Search for the cell housing the specified text and yield its [X, Y] center coordinate. 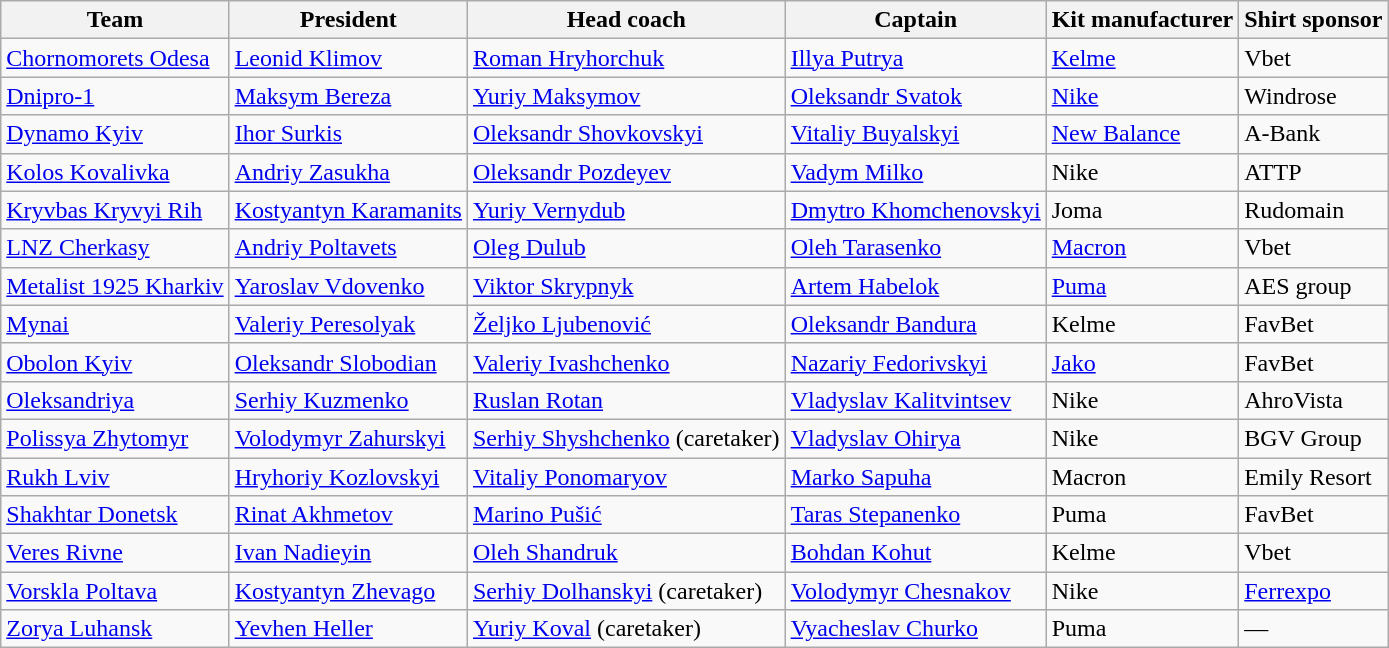
Bohdan Kohut [916, 553]
Joma [1142, 210]
Maksym Bereza [348, 96]
Vyacheslav Churko [916, 629]
Dnipro-1 [115, 96]
New Balance [1142, 134]
Ferrexpo [1314, 591]
Artem Habelok [916, 286]
Yuriy Vernydub [626, 210]
Oleh Shandruk [626, 553]
Metalist 1925 Kharkiv [115, 286]
Polissya Zhytomyr [115, 438]
ATTP [1314, 172]
Zorya Luhansk [115, 629]
Kolos Kovalivka [115, 172]
Kostyantyn Karamanits [348, 210]
Vitaliy Ponomaryov [626, 477]
Andriy Zasukha [348, 172]
Windrose [1314, 96]
Serhiy Kuzmenko [348, 400]
Oleksandr Bandura [916, 324]
Hryhoriy Kozlovskyi [348, 477]
Oleksandr Svatok [916, 96]
Illya Putrya [916, 58]
Yevhen Heller [348, 629]
Jako [1142, 362]
Shakhtar Donetsk [115, 515]
Vitaliy Buyalskyi [916, 134]
Nazariy Fedorivskyi [916, 362]
Captain [916, 20]
Yuriy Maksymov [626, 96]
Oleksandriya [115, 400]
Vorskla Poltava [115, 591]
AhroVista [1314, 400]
Oleg Dulub [626, 248]
Mynai [115, 324]
Ruslan Rotan [626, 400]
Team [115, 20]
Volodymyr Chesnakov [916, 591]
Serhiy Shyshchenko (caretaker) [626, 438]
— [1314, 629]
Vadym Milko [916, 172]
Dmytro Khomchenovskyi [916, 210]
Rinat Akhmetov [348, 515]
Oleksandr Slobodian [348, 362]
Oleh Tarasenko [916, 248]
Kryvbas Kryvyi Rih [115, 210]
Yaroslav Vdovenko [348, 286]
Andriy Poltavets [348, 248]
Ivan Nadieyin [348, 553]
Valeriy Peresolyak [348, 324]
Leonid Klimov [348, 58]
A-Bank [1314, 134]
Marino Pušić [626, 515]
Shirt sponsor [1314, 20]
Volodymyr Zahurskyi [348, 438]
Oleksandr Pozdeyev [626, 172]
Oleksandr Shovkovskyi [626, 134]
Yuriy Koval (caretaker) [626, 629]
Valeriy Ivashchenko [626, 362]
Kostyantyn Zhevago [348, 591]
Veres Rivne [115, 553]
Chornomorets Odesa [115, 58]
Vladyslav Ohirya [916, 438]
Emily Resort [1314, 477]
Viktor Skrypnyk [626, 286]
Dynamo Kyiv [115, 134]
Željko Ljubenović [626, 324]
Rukh Lviv [115, 477]
Kit manufacturer [1142, 20]
Serhiy Dolhanskyi (caretaker) [626, 591]
LNZ Cherkasy [115, 248]
BGV Group [1314, 438]
Marko Sapuha [916, 477]
Taras Stepanenko [916, 515]
Vladyslav Kalitvintsev [916, 400]
Obolon Kyiv [115, 362]
AES group [1314, 286]
Rudomain [1314, 210]
Head coach [626, 20]
Roman Hryhorchuk [626, 58]
Ihor Surkis [348, 134]
President [348, 20]
